For the text-containing cell, return its midpoint in (X, Y) coordinate format. 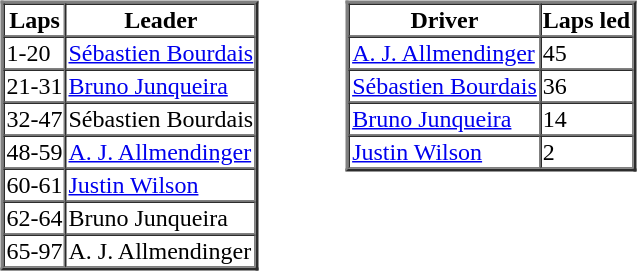
62-64 (35, 218)
Laps led (586, 20)
Laps (35, 20)
65-97 (35, 250)
36 (586, 86)
32-47 (35, 118)
48-59 (35, 152)
1-20 (35, 52)
Leader (160, 20)
Driver (444, 20)
21-31 (35, 86)
45 (586, 52)
2 (586, 152)
60-61 (35, 184)
14 (586, 118)
